Locate the cell with the specified text and output its [x, y] center coordinate. 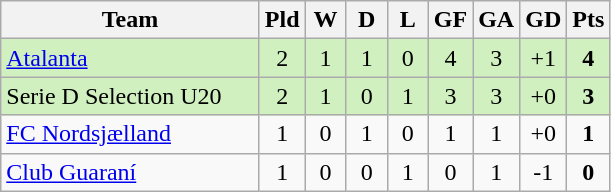
W [326, 20]
GF [450, 20]
-1 [544, 172]
GA [496, 20]
Serie D Selection U20 [130, 96]
Team [130, 20]
Club Guaraní [130, 172]
+1 [544, 58]
Atalanta [130, 58]
Pts [588, 20]
GD [544, 20]
Pld [282, 20]
FC Nordsjælland [130, 134]
D [366, 20]
L [408, 20]
